Pinpoint the cell where the given text exists, returning its [X, Y] midpoint coordinate. 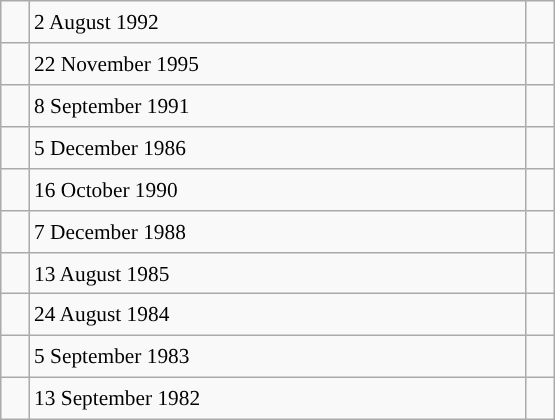
2 August 1992 [278, 22]
8 September 1991 [278, 106]
13 August 1985 [278, 273]
16 October 1990 [278, 189]
24 August 1984 [278, 315]
13 September 1982 [278, 399]
7 December 1988 [278, 231]
22 November 1995 [278, 64]
5 September 1983 [278, 357]
5 December 1986 [278, 148]
